Identify which cell holds the provided text, then report its [X, Y] central coordinate. 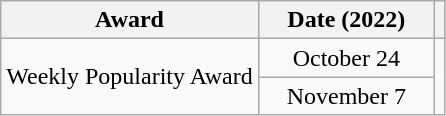
Date (2022) [346, 20]
October 24 [346, 58]
Weekly Popularity Award [130, 77]
Award [130, 20]
November 7 [346, 96]
